Detect which cell encompasses the target text, then output its [X, Y] center coordinate. 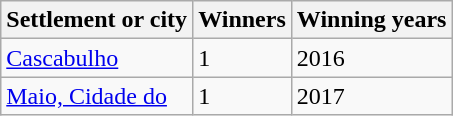
2016 [372, 58]
Winning years [372, 20]
2017 [372, 96]
Cascabulho [97, 58]
Settlement or city [97, 20]
Maio, Cidade do [97, 96]
Winners [242, 20]
